Output the (X, Y) coordinate of the center of the cell containing the given text.  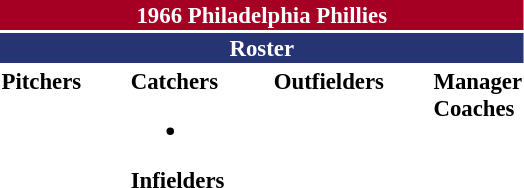
Roster (262, 48)
1966 Philadelphia Phillies (262, 15)
